Output the [X, Y] coordinate of the center of the cell containing the given text.  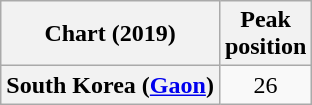
26 [265, 85]
South Korea (Gaon) [110, 85]
Peakposition [265, 34]
Chart (2019) [110, 34]
